Extract the (x, y) coordinate from the center of the cell holding the provided text.  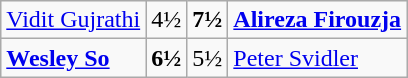
5½ (208, 58)
4½ (166, 20)
Peter Svidler (318, 58)
Alireza Firouzja (318, 20)
Vidit Gujrathi (74, 20)
6½ (166, 58)
7½ (208, 20)
Wesley So (74, 58)
